Search for the cell housing the specified text and yield its (X, Y) center coordinate. 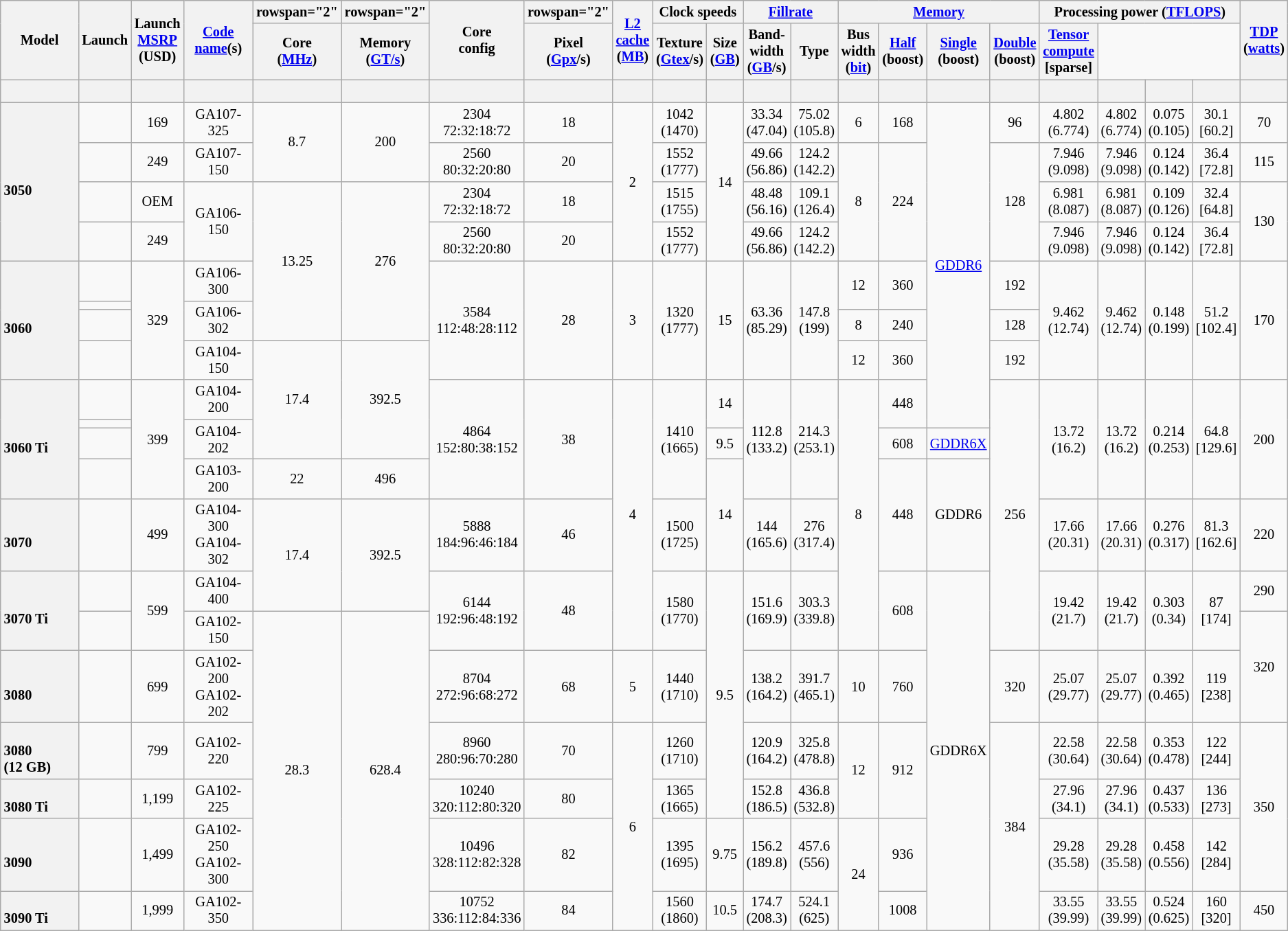
15 (725, 320)
0.303(0.34) (1169, 611)
3090 Ti (40, 910)
Double(boost) (1015, 51)
GA104-300GA104-302 (218, 535)
496 (386, 479)
151.6(169.9) (767, 611)
160[320] (1216, 910)
119[238] (1216, 687)
GA102-225 (218, 798)
10496328:112:82:328 (477, 855)
144(165.6) (767, 535)
64.8[129.6] (1216, 439)
1,999 (158, 910)
Buswidth(bit) (859, 51)
Size(GB) (725, 51)
329 (158, 320)
290 (1264, 591)
10 (859, 687)
1008 (903, 910)
Tensorcompute[sparse] (1068, 51)
912 (903, 770)
87[174] (1216, 611)
3584112:48:28:112 (477, 320)
51.2[102.4] (1216, 320)
0.437(0.533) (1169, 798)
48.48(56.16) (767, 202)
499 (158, 535)
1,499 (158, 855)
Clock speeds (698, 12)
276(317.4) (815, 535)
TDP(watts) (1264, 40)
0.524(0.625) (1169, 910)
3070 (40, 535)
30.1[60.2] (1216, 122)
168 (903, 122)
GA102-350 (218, 910)
Pixel(Gpx/s) (569, 51)
GA104-202 (218, 439)
13.25 (297, 261)
1320(1777) (680, 320)
GA107-325 (218, 122)
325.8(478.8) (815, 750)
240 (903, 324)
1440(1710) (680, 687)
33.34(47.04) (767, 122)
48 (569, 611)
GA102-250GA102-300 (218, 855)
24 (859, 875)
28 (569, 320)
1560(1860) (680, 910)
450 (1264, 910)
Model (40, 40)
3050 (40, 181)
760 (903, 687)
224 (903, 202)
3060 (40, 320)
0.353(0.478) (1169, 750)
8.7 (297, 141)
220 (1264, 535)
Half(boost) (903, 51)
GA103-200 (218, 479)
68 (569, 687)
Codename(s) (218, 40)
142[284] (1216, 855)
136[273] (1216, 798)
80 (569, 798)
5888184:96:46:184 (477, 535)
120.9(164.2) (767, 750)
8704272:96:68:272 (477, 687)
46 (569, 535)
Single(boost) (958, 51)
10.5 (725, 910)
256 (1015, 515)
436.8(532.8) (815, 798)
Band-width(GB/s) (767, 51)
1260(1710) (680, 750)
109.1(126.4) (815, 202)
GA104-400 (218, 591)
OEM (158, 202)
936 (903, 855)
GA107-150 (218, 162)
GA106-300 (218, 281)
112.8(133.2) (767, 439)
138.2(164.2) (767, 687)
L2cache(MB) (633, 40)
75.02(105.8) (815, 122)
Texture(Gtex/s) (680, 51)
3080 Ti (40, 798)
Fillrate (791, 12)
384 (1015, 827)
122[244] (1216, 750)
3070 Ti (40, 611)
Processing power (TFLOPS) (1140, 12)
GA102-200GA102-202 (218, 687)
GA106-150 (218, 221)
174.7(208.3) (767, 910)
3 (633, 320)
LaunchMSRP(USD) (158, 40)
38 (569, 439)
1365(1665) (680, 798)
214.3(253.1) (815, 439)
170 (1264, 320)
Launch (104, 40)
32.4[64.8] (1216, 202)
Type (815, 51)
457.6(556) (815, 855)
303.3(339.8) (815, 611)
0.392(0.465) (1169, 687)
156.2(189.8) (767, 855)
10240320:112:80:320 (477, 798)
3060 Ti (40, 439)
3080 (40, 687)
3080 (12 GB) (40, 750)
GA104-150 (218, 360)
28.3 (297, 770)
0.109(0.126) (1169, 202)
524.1(625) (815, 910)
169 (158, 122)
3090 (40, 855)
Coreconfig (477, 40)
1,199 (158, 798)
699 (158, 687)
82 (569, 855)
4 (633, 515)
84 (569, 910)
GA106-302 (218, 321)
10752336:112:84:336 (477, 910)
1500(1725) (680, 535)
147.8(199) (815, 320)
130 (1264, 221)
391.7(465.1) (815, 687)
96 (1015, 122)
6144192:96:48:192 (477, 611)
1580(1770) (680, 611)
81.3[162.6] (1216, 535)
152.8(186.5) (767, 798)
GA102-150 (218, 630)
2 (633, 181)
9.75 (725, 855)
1515(1755) (680, 202)
0.276(0.317) (1169, 535)
628.4 (386, 770)
4864152:80:38:152 (477, 439)
599 (158, 611)
1410(1665) (680, 439)
22 (297, 479)
8960280:96:70:280 (477, 750)
Memory (939, 12)
115 (1264, 162)
1395(1695) (680, 855)
63.36(85.29) (767, 320)
399 (158, 439)
1042(1470) (680, 122)
GA102-220 (218, 750)
0.148(0.199) (1169, 320)
GA104-200 (218, 400)
799 (158, 750)
276 (386, 261)
350 (1264, 806)
Core(MHz) (297, 51)
0.214(0.253) (1169, 439)
Memory(GT/s) (386, 51)
5 (633, 687)
0.075(0.105) (1169, 122)
0.458(0.556) (1169, 855)
